Return the [X, Y] coordinate for the center point of the cell that contains the specified text.  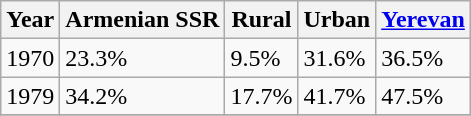
31.6% [337, 58]
Yerevan [424, 20]
Year [30, 20]
23.3% [142, 58]
1979 [30, 96]
34.2% [142, 96]
47.5% [424, 96]
Rural [262, 20]
Urban [337, 20]
17.7% [262, 96]
1970 [30, 58]
Armenian SSR [142, 20]
9.5% [262, 58]
41.7% [337, 96]
36.5% [424, 58]
